Capture the cell that displays the provided text and extract its (x, y) central coordinate. 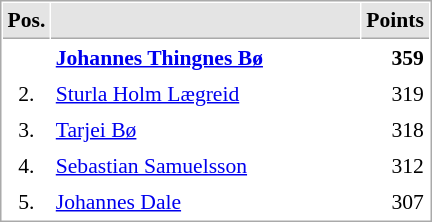
5. (26, 201)
318 (396, 129)
Johannes Thingnes Bø (206, 57)
312 (396, 165)
307 (396, 201)
Sebastian Samuelsson (206, 165)
2. (26, 93)
3. (26, 129)
4. (26, 165)
359 (396, 57)
Johannes Dale (206, 201)
Points (396, 21)
Tarjei Bø (206, 129)
319 (396, 93)
Sturla Holm Lægreid (206, 93)
Pos. (26, 21)
